For the text-containing cell, return its midpoint in [X, Y] coordinate format. 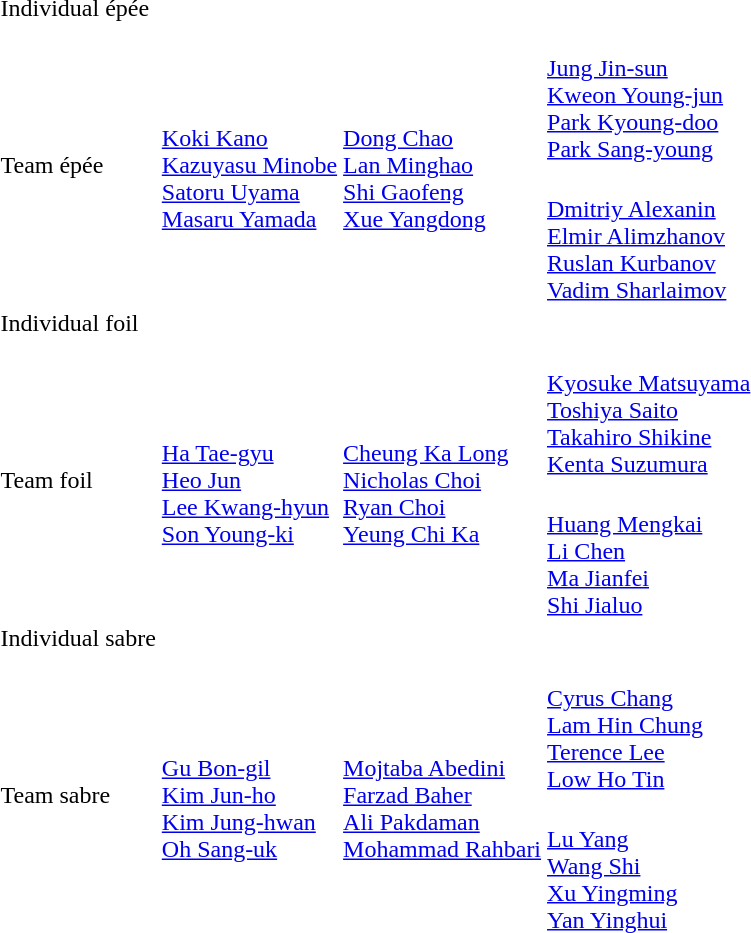
Dong ChaoLan MinghaoShi GaofengXue Yangdong [442, 166]
Cheung Ka LongNicholas ChoiRyan ChoiYeung Chi Ka [442, 480]
Koki KanoKazuyasu MinobeSatoru UyamaMasaru Yamada [249, 166]
Ha Tae-gyuHeo JunLee Kwang-hyunSon Young-ki [249, 480]
